Extract the (x, y) coordinate from the center of the cell holding the provided text.  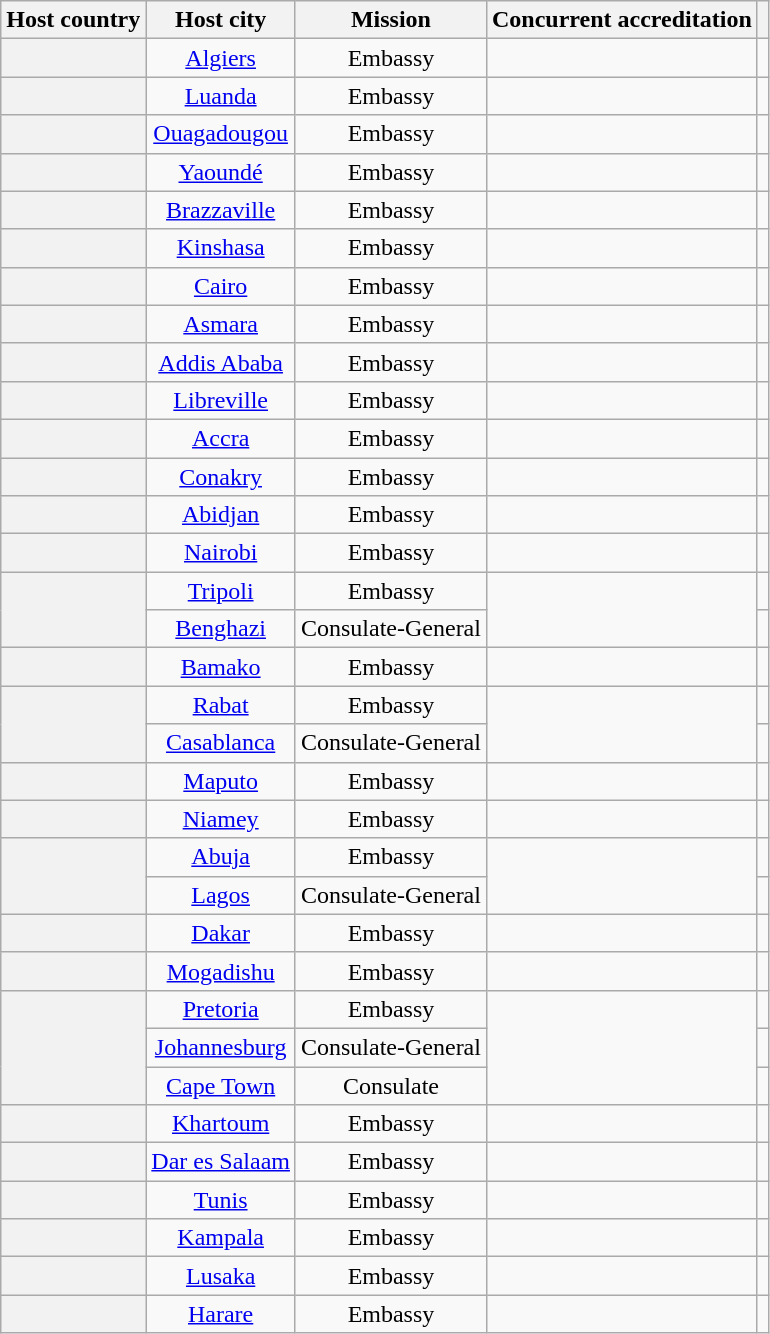
Johannesburg (221, 1047)
Concurrent accreditation (622, 20)
Tunis (221, 1200)
Host country (74, 20)
Niamey (221, 819)
Yaoundé (221, 172)
Abidjan (221, 515)
Cairo (221, 286)
Dakar (221, 933)
Bamako (221, 667)
Lusaka (221, 1276)
Conakry (221, 477)
Lagos (221, 895)
Mogadishu (221, 971)
Kampala (221, 1238)
Addis Ababa (221, 362)
Benghazi (221, 629)
Maputo (221, 781)
Khartoum (221, 1124)
Abuja (221, 857)
Rabat (221, 705)
Asmara (221, 324)
Mission (390, 20)
Algiers (221, 58)
Ouagadougou (221, 134)
Harare (221, 1314)
Consulate (390, 1085)
Nairobi (221, 553)
Luanda (221, 96)
Dar es Salaam (221, 1162)
Casablanca (221, 743)
Cape Town (221, 1085)
Pretoria (221, 1009)
Libreville (221, 400)
Brazzaville (221, 210)
Kinshasa (221, 248)
Accra (221, 438)
Host city (221, 20)
Tripoli (221, 591)
